For the text-containing cell, return its midpoint in (x, y) coordinate format. 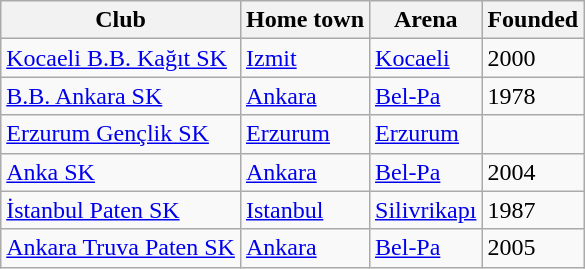
Ankara Truva Paten SK (121, 248)
Home town (304, 20)
2004 (533, 172)
İstanbul Paten SK (121, 210)
B.B. Ankara SK (121, 96)
Kocaeli B.B. Kağıt SK (121, 58)
Arena (426, 20)
Erzurum Gençlik SK (121, 134)
Istanbul (304, 210)
1978 (533, 96)
Founded (533, 20)
1987 (533, 210)
Anka SK (121, 172)
2005 (533, 248)
Kocaeli (426, 58)
Silivrikapı (426, 210)
Club (121, 20)
Izmit (304, 58)
2000 (533, 58)
